Identify which cell holds the provided text, then report its (x, y) central coordinate. 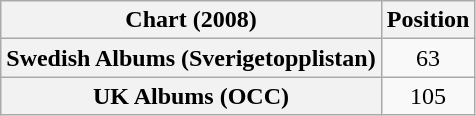
Position (428, 20)
UK Albums (OCC) (191, 96)
105 (428, 96)
Swedish Albums (Sverigetopplistan) (191, 58)
63 (428, 58)
Chart (2008) (191, 20)
